Find where the given text appears and provide that cell's center as (x, y) coordinate. 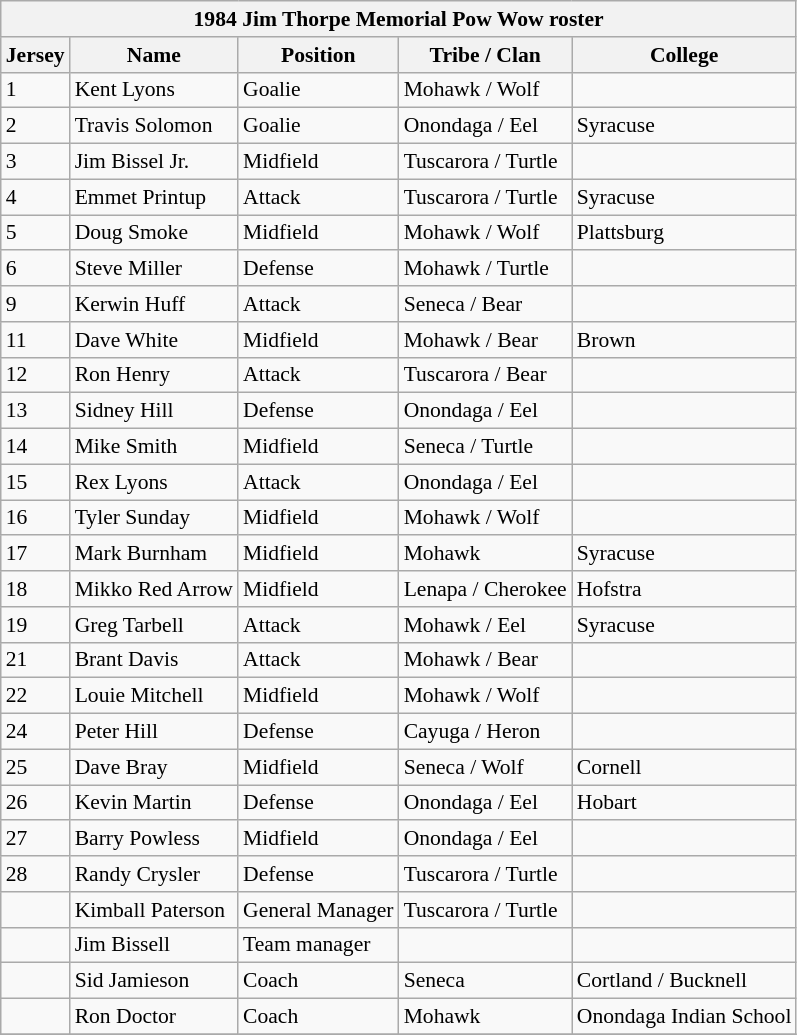
Hofstra (684, 589)
1984 Jim Thorpe Memorial Pow Wow roster (399, 19)
2 (36, 126)
Seneca / Wolf (486, 767)
4 (36, 197)
Ron Henry (154, 375)
11 (36, 340)
Onondaga Indian School (684, 1017)
Mike Smith (154, 447)
Kent Lyons (154, 90)
9 (36, 304)
Brant Davis (154, 660)
Louie Mitchell (154, 696)
Sidney Hill (154, 411)
Jim Bissell (154, 945)
Greg Tarbell (154, 625)
Brown (684, 340)
19 (36, 625)
Kevin Martin (154, 803)
22 (36, 696)
26 (36, 803)
Kerwin Huff (154, 304)
Team manager (318, 945)
1 (36, 90)
Hobart (684, 803)
General Manager (318, 910)
Barry Powless (154, 839)
Travis Solomon (154, 126)
28 (36, 874)
Lenapa / Cherokee (486, 589)
Cayuga / Heron (486, 732)
3 (36, 162)
Mohawk / Eel (486, 625)
18 (36, 589)
Steve Miller (154, 269)
Plattsburg (684, 233)
14 (36, 447)
Cortland / Bucknell (684, 981)
Name (154, 55)
Dave White (154, 340)
24 (36, 732)
Kimball Paterson (154, 910)
25 (36, 767)
Tribe / Clan (486, 55)
Seneca / Bear (486, 304)
21 (36, 660)
12 (36, 375)
Sid Jamieson (154, 981)
16 (36, 518)
5 (36, 233)
Seneca / Turtle (486, 447)
Doug Smoke (154, 233)
Dave Bray (154, 767)
Tuscarora / Bear (486, 375)
17 (36, 554)
15 (36, 482)
Seneca (486, 981)
Ron Doctor (154, 1017)
Emmet Printup (154, 197)
Randy Crysler (154, 874)
27 (36, 839)
Tyler Sunday (154, 518)
Mark Burnham (154, 554)
Mohawk / Turtle (486, 269)
Position (318, 55)
Jim Bissel Jr. (154, 162)
6 (36, 269)
Cornell (684, 767)
Mikko Red Arrow (154, 589)
13 (36, 411)
Jersey (36, 55)
College (684, 55)
Peter Hill (154, 732)
Rex Lyons (154, 482)
